For the text-containing cell, return its midpoint in [x, y] coordinate format. 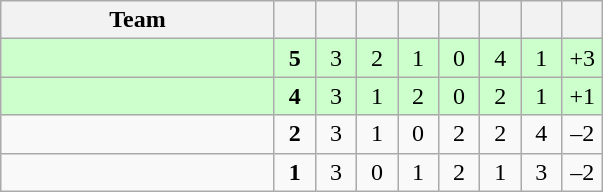
+1 [582, 96]
5 [294, 58]
+3 [582, 58]
Team [138, 20]
